Identify which cell holds the provided text, then report its (x, y) central coordinate. 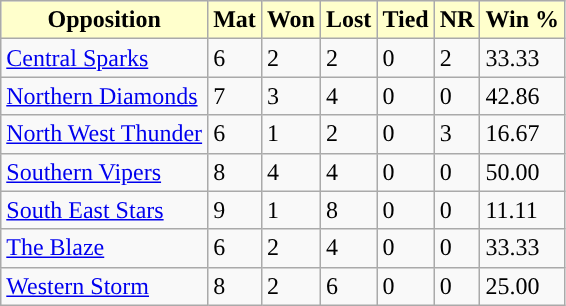
25.00 (522, 286)
NR (457, 20)
Southern Vipers (104, 172)
16.67 (522, 134)
South East Stars (104, 210)
Western Storm (104, 286)
Tied (406, 20)
7 (235, 96)
North West Thunder (104, 134)
Northern Diamonds (104, 96)
Mat (235, 20)
9 (235, 210)
Opposition (104, 20)
50.00 (522, 172)
The Blaze (104, 248)
42.86 (522, 96)
11.11 (522, 210)
Win % (522, 20)
Central Sparks (104, 58)
Lost (348, 20)
Won (290, 20)
